From the cell containing the given text, extract its center point as [X, Y] coordinate. 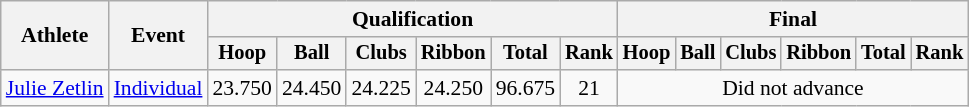
24.225 [380, 88]
Qualification [412, 19]
Did not advance [793, 88]
96.675 [526, 88]
24.250 [454, 88]
Julie Zetlin [55, 88]
21 [589, 88]
Individual [158, 88]
Athlete [55, 36]
Event [158, 36]
Final [793, 19]
23.750 [242, 88]
24.450 [312, 88]
